Identify which cell holds the provided text, then report its (x, y) central coordinate. 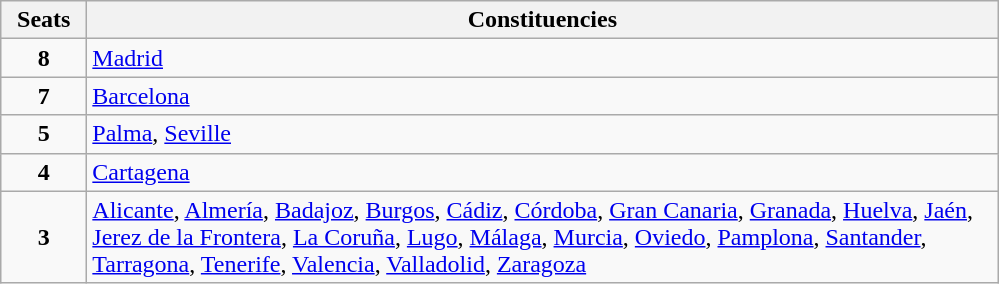
Palma, Seville (542, 134)
5 (44, 134)
Constituencies (542, 20)
7 (44, 96)
Madrid (542, 58)
3 (44, 237)
8 (44, 58)
Seats (44, 20)
Cartagena (542, 172)
Barcelona (542, 96)
4 (44, 172)
